Determine the [x, y] coordinate at the center of the cell enclosing the given text.  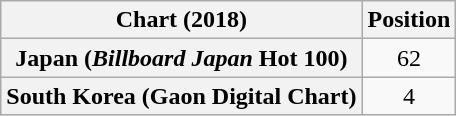
Chart (2018) [182, 20]
62 [409, 58]
Position [409, 20]
4 [409, 96]
Japan (Billboard Japan Hot 100) [182, 58]
South Korea (Gaon Digital Chart) [182, 96]
